Output the (X, Y) coordinate of the center of the cell containing the given text.  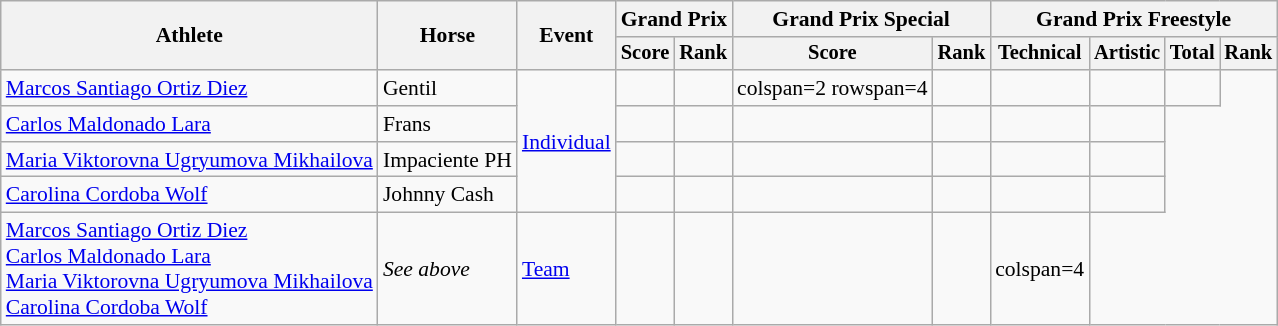
Gentil (448, 88)
Event (566, 36)
Impaciente PH (448, 160)
Marcos Santiago Ortiz DiezCarlos Maldonado LaraMaria Viktorovna Ugryumova MikhailovaCarolina Cordoba Wolf (190, 269)
Individual (566, 141)
colspan=4 (1040, 269)
Team (566, 269)
Grand Prix Special (861, 19)
See above (448, 269)
Artistic (1127, 54)
Marcos Santiago Ortiz Diez (190, 88)
Frans (448, 124)
Total (1192, 54)
Carolina Cordoba Wolf (190, 195)
Carlos Maldonado Lara (190, 124)
Grand Prix (674, 19)
Johnny Cash (448, 195)
Horse (448, 36)
Technical (1040, 54)
Maria Viktorovna Ugryumova Mikhailova (190, 160)
Grand Prix Freestyle (1134, 19)
colspan=2 rowspan=4 (832, 88)
Athlete (190, 36)
